Identify which cell holds the provided text, then report its (X, Y) central coordinate. 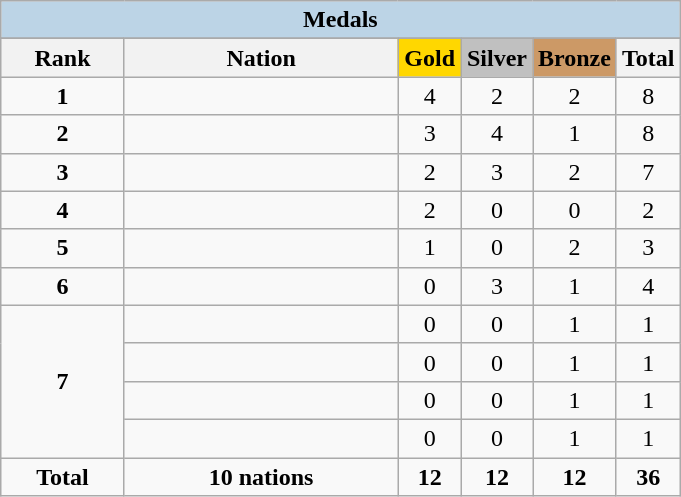
36 (648, 477)
6 (63, 286)
Medals (340, 20)
Gold (430, 58)
Rank (63, 58)
Bronze (574, 58)
Silver (496, 58)
Nation (261, 58)
5 (63, 248)
10 nations (261, 477)
